Identify which cell holds the provided text, then report its (X, Y) central coordinate. 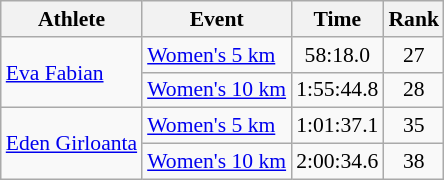
27 (414, 55)
35 (414, 126)
Time (337, 19)
Eva Fabian (72, 72)
Athlete (72, 19)
28 (414, 90)
Event (216, 19)
2:00:34.6 (337, 162)
38 (414, 162)
Rank (414, 19)
1:55:44.8 (337, 90)
58:18.0 (337, 55)
1:01:37.1 (337, 126)
Eden Girloanta (72, 144)
